Provide the (x, y) coordinate of the cell's center where the given text is located.  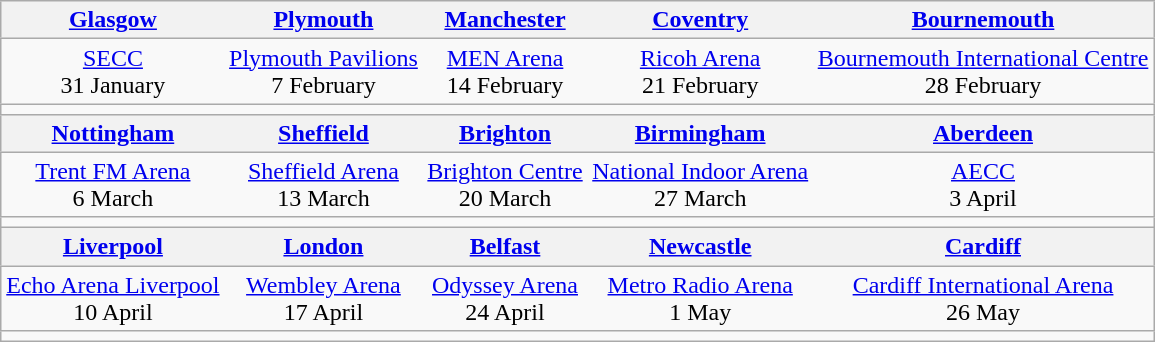
Glasgow (113, 20)
Brighton (506, 133)
Trent FM Arena6 March (113, 184)
Odyssey Arena24 April (506, 298)
Bournemouth International Centre28 February (984, 72)
Birmingham (700, 133)
Cardiff International Arena26 May (984, 298)
Nottingham (113, 133)
Bournemouth (984, 20)
National Indoor Arena27 March (700, 184)
Metro Radio Arena1 May (700, 298)
MEN Arena14 February (506, 72)
Coventry (700, 20)
Newcastle (700, 247)
Wembley Arena17 April (323, 298)
Sheffield Arena13 March (323, 184)
Brighton Centre20 March (506, 184)
London (323, 247)
AECC3 April (984, 184)
Plymouth Pavilions7 February (323, 72)
Ricoh Arena21 February (700, 72)
Manchester (506, 20)
Liverpool (113, 247)
Aberdeen (984, 133)
Sheffield (323, 133)
Cardiff (984, 247)
Belfast (506, 247)
Echo Arena Liverpool10 April (113, 298)
SECC31 January (113, 72)
Plymouth (323, 20)
